Output the [X, Y] coordinate of the center of the cell containing the given text.  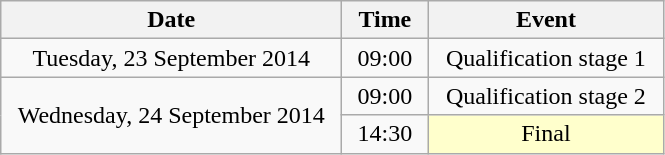
Wednesday, 24 September 2014 [172, 115]
Date [172, 20]
Qualification stage 2 [546, 96]
Qualification stage 1 [546, 58]
Event [546, 20]
Tuesday, 23 September 2014 [172, 58]
14:30 [385, 134]
Final [546, 134]
Time [385, 20]
